For the text-containing cell, return its midpoint in [x, y] coordinate format. 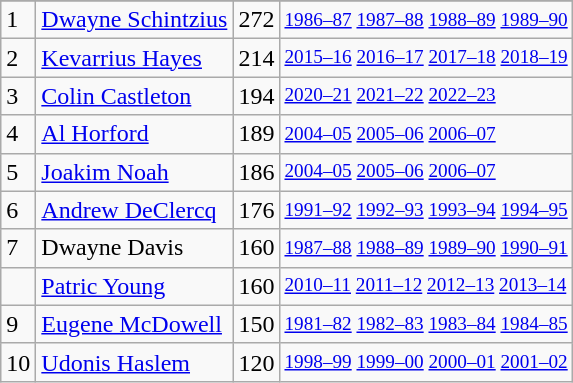
1 [18, 20]
Andrew DeClercq [134, 210]
Joakim Noah [134, 172]
1981–82 1982–83 1983–84 1984–85 [426, 324]
6 [18, 210]
Al Horford [134, 134]
Eugene McDowell [134, 324]
Patric Young [134, 286]
Udonis Haslem [134, 362]
1987–88 1988–89 1989–90 1990–91 [426, 248]
1991–92 1992–93 1993–94 1994–95 [426, 210]
3 [18, 96]
2 [18, 58]
Dwayne Davis [134, 248]
10 [18, 362]
120 [256, 362]
176 [256, 210]
Kevarrius Hayes [134, 58]
186 [256, 172]
189 [256, 134]
2020–21 2021–22 2022–23 [426, 96]
1998–99 1999–00 2000–01 2001–02 [426, 362]
2010–11 2011–12 2012–13 2013–14 [426, 286]
272 [256, 20]
214 [256, 58]
1986–87 1987–88 1988–89 1989–90 [426, 20]
7 [18, 248]
Dwayne Schintzius [134, 20]
2015–16 2016–17 2017–18 2018–19 [426, 58]
5 [18, 172]
9 [18, 324]
4 [18, 134]
Colin Castleton [134, 96]
150 [256, 324]
194 [256, 96]
